Provide the (x, y) coordinate of the cell's center where the given text is located.  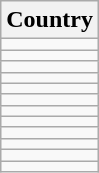
Country (50, 20)
